Return [x, y] of the center of cell containing provided text 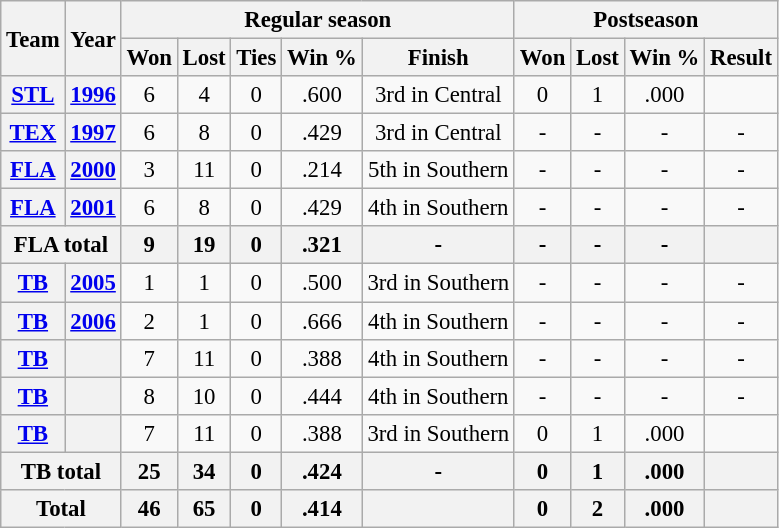
.600 [322, 95]
.444 [322, 396]
2000 [93, 170]
.414 [322, 509]
Result [742, 58]
Total [61, 509]
.214 [322, 170]
Ties [256, 58]
65 [204, 509]
3 [149, 170]
5th in Southern [438, 170]
46 [149, 509]
STL [33, 95]
.666 [322, 321]
TB total [61, 471]
2001 [93, 208]
.500 [322, 283]
4 [204, 95]
25 [149, 471]
2005 [93, 283]
.424 [322, 471]
9 [149, 245]
2006 [93, 321]
.321 [322, 245]
Finish [438, 58]
Regular season [318, 20]
FLA total [61, 245]
1997 [93, 133]
34 [204, 471]
19 [204, 245]
1996 [93, 95]
TEX [33, 133]
Postseason [646, 20]
Team [33, 38]
Year [93, 38]
10 [204, 396]
